Extract the (X, Y) coordinate from the center of the cell holding the provided text.  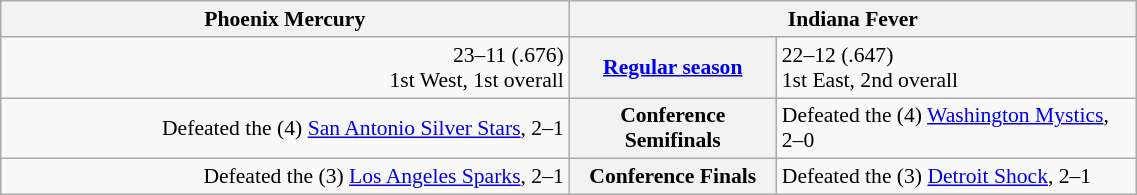
Phoenix Mercury (285, 19)
22–12 (.647)1st East, 2nd overall (957, 68)
Defeated the (4) San Antonio Silver Stars, 2–1 (285, 128)
Conference Finals (673, 177)
Defeated the (3) Detroit Shock, 2–1 (957, 177)
Regular season (673, 68)
Indiana Fever (853, 19)
Defeated the (4) Washington Mystics, 2–0 (957, 128)
Defeated the (3) Los Angeles Sparks, 2–1 (285, 177)
Conference Semifinals (673, 128)
23–11 (.676)1st West, 1st overall (285, 68)
